Provide the (x, y) coordinate of the cell's center where the given text is located.  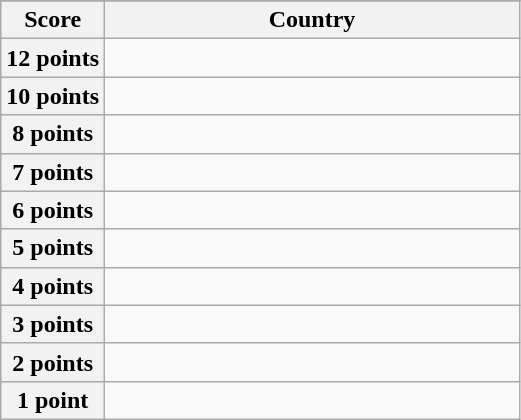
4 points (53, 286)
12 points (53, 58)
10 points (53, 96)
3 points (53, 324)
1 point (53, 400)
Score (53, 20)
2 points (53, 362)
8 points (53, 134)
Country (312, 20)
7 points (53, 172)
5 points (53, 248)
6 points (53, 210)
